Scan for the cell matching the given text and deliver its [X, Y] coordinate at center. 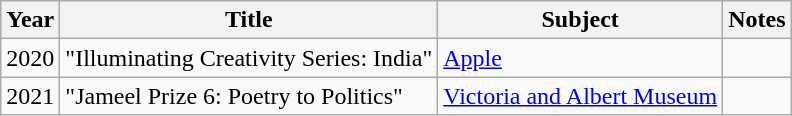
"Illuminating Creativity Series: India" [249, 58]
Year [30, 20]
Victoria and Albert Museum [580, 96]
"Jameel Prize 6: Poetry to Politics" [249, 96]
Apple [580, 58]
Title [249, 20]
Subject [580, 20]
2020 [30, 58]
2021 [30, 96]
Notes [757, 20]
